Search for the cell housing the specified text and yield its [X, Y] center coordinate. 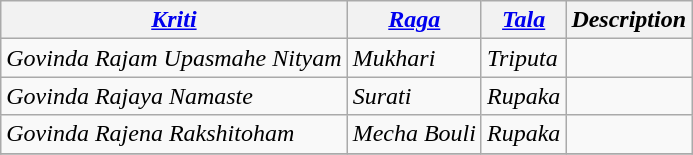
Mukhari [414, 58]
Govinda Rajena Rakshitoham [174, 134]
Description [629, 20]
Raga [414, 20]
Kriti [174, 20]
Mecha Bouli [414, 134]
Triputa [523, 58]
Govinda Rajaya Namaste [174, 96]
Tala [523, 20]
Govinda Rajam Upasmahe Nityam [174, 58]
Surati [414, 96]
